For the text-containing cell, return its midpoint in (x, y) coordinate format. 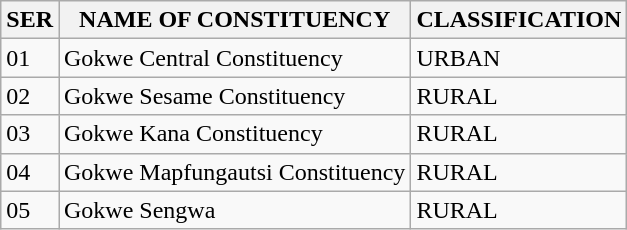
01 (30, 58)
02 (30, 96)
03 (30, 134)
SER (30, 20)
NAME OF CONSTITUENCY (234, 20)
05 (30, 210)
URBAN (519, 58)
Gokwe Kana Constituency (234, 134)
Gokwe Mapfungautsi Constituency (234, 172)
Gokwe Central Constituency (234, 58)
04 (30, 172)
Gokwe Sengwa (234, 210)
CLASSIFICATION (519, 20)
Gokwe Sesame Constituency (234, 96)
